Locate the cell with the specified text and output its (X, Y) center coordinate. 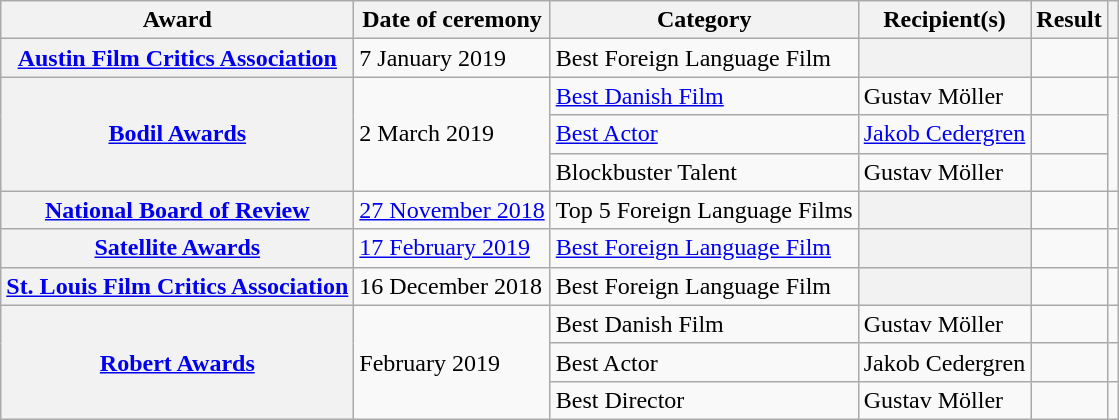
Best Director (704, 400)
Robert Awards (178, 362)
Bodil Awards (178, 134)
16 December 2018 (452, 286)
17 February 2019 (452, 248)
Result (1069, 20)
Austin Film Critics Association (178, 58)
Award (178, 20)
National Board of Review (178, 210)
27 November 2018 (452, 210)
Recipient(s) (944, 20)
February 2019 (452, 362)
7 January 2019 (452, 58)
Satellite Awards (178, 248)
St. Louis Film Critics Association (178, 286)
Date of ceremony (452, 20)
Top 5 Foreign Language Films (704, 210)
Blockbuster Talent (704, 172)
2 March 2019 (452, 134)
Category (704, 20)
